Return the [x, y] coordinate for the center point of the cell that contains the specified text.  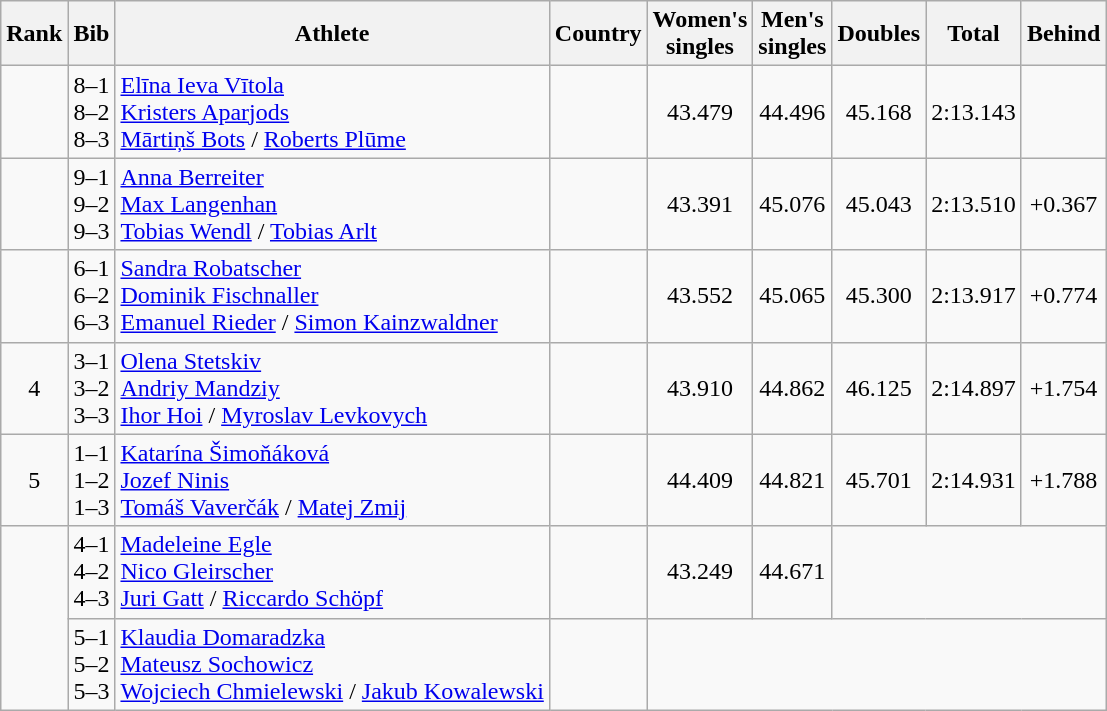
44.671 [792, 572]
43.249 [700, 572]
Country [598, 34]
Olena StetskivAndriy MandziyIhor Hoi / Myroslav Levkovych [332, 388]
2:13.510 [974, 204]
Katarína ŠimoňákováJozef NinisTomáš Vaverčák / Matej Zmij [332, 480]
Klaudia DomaradzkaMateusz SochowiczWojciech Chmielewski / Jakub Kowalewski [332, 664]
Bib [92, 34]
44.862 [792, 388]
6–16–26–3 [92, 296]
Women'ssingles [700, 34]
43.391 [700, 204]
9–19–29–3 [92, 204]
2:13.143 [974, 112]
45.168 [879, 112]
+0.774 [1063, 296]
4 [34, 388]
4–14–24–3 [92, 572]
Behind [1063, 34]
44.496 [792, 112]
8–18–28–3 [92, 112]
5–15–25–3 [92, 664]
2:14.931 [974, 480]
Anna BerreiterMax LangenhanTobias Wendl / Tobias Arlt [332, 204]
44.409 [700, 480]
Doubles [879, 34]
+1.754 [1063, 388]
Madeleine EgleNico GleirscherJuri Gatt / Riccardo Schöpf [332, 572]
45.701 [879, 480]
44.821 [792, 480]
Elīna Ieva VītolaKristers AparjodsMārtiņš Bots / Roberts Plūme [332, 112]
2:13.917 [974, 296]
1–11–21–3 [92, 480]
Sandra RobatscherDominik FischnallerEmanuel Rieder / Simon Kainzwaldner [332, 296]
3–13–23–3 [92, 388]
45.076 [792, 204]
2:14.897 [974, 388]
5 [34, 480]
+0.367 [1063, 204]
Rank [34, 34]
43.552 [700, 296]
43.910 [700, 388]
43.479 [700, 112]
46.125 [879, 388]
45.043 [879, 204]
Athlete [332, 34]
Total [974, 34]
45.300 [879, 296]
Men'ssingles [792, 34]
45.065 [792, 296]
+1.788 [1063, 480]
